Return the (X, Y) coordinate for the center point of the cell that contains the specified text.  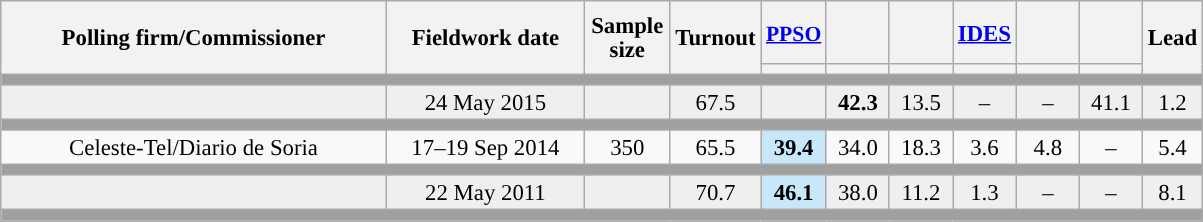
350 (627, 148)
39.4 (794, 148)
65.5 (716, 148)
Turnout (716, 38)
22 May 2011 (485, 194)
4.8 (1048, 148)
Fieldwork date (485, 38)
46.1 (794, 194)
11.2 (920, 194)
IDES (984, 32)
34.0 (858, 148)
Celeste-Tel/Diario de Soria (194, 148)
17–19 Sep 2014 (485, 148)
70.7 (716, 194)
13.5 (920, 102)
8.1 (1172, 194)
Lead (1172, 38)
5.4 (1172, 148)
41.1 (1110, 102)
67.5 (716, 102)
PPSO (794, 32)
Sample size (627, 38)
3.6 (984, 148)
Polling firm/Commissioner (194, 38)
1.3 (984, 194)
38.0 (858, 194)
1.2 (1172, 102)
42.3 (858, 102)
18.3 (920, 148)
24 May 2015 (485, 102)
